Output the (x, y) coordinate of the center of the cell containing the given text.  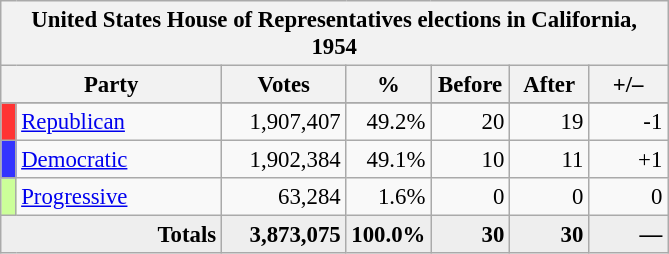
49.1% (388, 160)
1,907,407 (284, 122)
10 (470, 160)
+/– (628, 85)
11 (550, 160)
49.2% (388, 122)
3,873,075 (284, 235)
Progressive (119, 197)
1.6% (388, 197)
Democratic (119, 160)
1,902,384 (284, 160)
% (388, 85)
After (550, 85)
Party (112, 85)
19 (550, 122)
United States House of Representatives elections in California, 1954 (334, 34)
— (628, 235)
100.0% (388, 235)
Republican (119, 122)
+1 (628, 160)
Totals (112, 235)
Before (470, 85)
Votes (284, 85)
20 (470, 122)
63,284 (284, 197)
-1 (628, 122)
